Detect which cell encompasses the target text, then output its (X, Y) center coordinate. 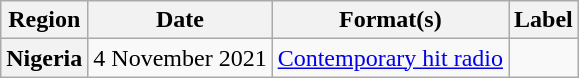
Contemporary hit radio (390, 58)
Date (180, 20)
Format(s) (390, 20)
Nigeria (44, 58)
4 November 2021 (180, 58)
Region (44, 20)
Label (543, 20)
